Return the [X, Y] coordinate for the center point of the cell that contains the specified text.  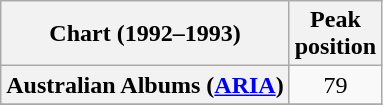
Chart (1992–1993) [145, 34]
79 [335, 85]
Peakposition [335, 34]
Australian Albums (ARIA) [145, 85]
